Provide the [x, y] coordinate of the cell's center where the given text is located.  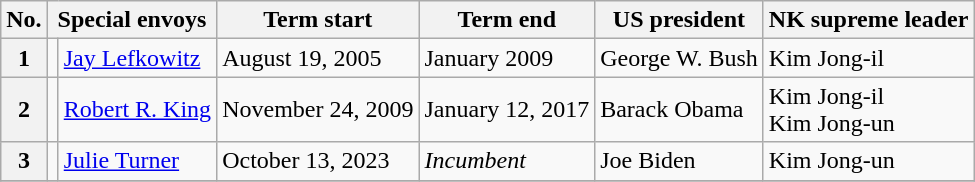
January 12, 2017 [507, 110]
Julie Turner [137, 161]
1 [24, 58]
George W. Bush [680, 58]
Kim Jong-un [868, 161]
Joe Biden [680, 161]
No. [24, 20]
Term start [318, 20]
November 24, 2009 [318, 110]
Robert R. King [137, 110]
US president [680, 20]
3 [24, 161]
January 2009 [507, 58]
Incumbent [507, 161]
Kim Jong-il [868, 58]
Special envoys [132, 20]
Term end [507, 20]
October 13, 2023 [318, 161]
Barack Obama [680, 110]
NK supreme leader [868, 20]
2 [24, 110]
August 19, 2005 [318, 58]
Kim Jong-ilKim Jong-un [868, 110]
Jay Lefkowitz [137, 58]
